Return the [X, Y] coordinate for the center point of the cell that contains the specified text.  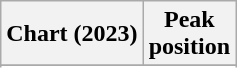
Peakposition [189, 34]
Chart (2023) [72, 34]
